Locate the cell with the specified text and output its (x, y) center coordinate. 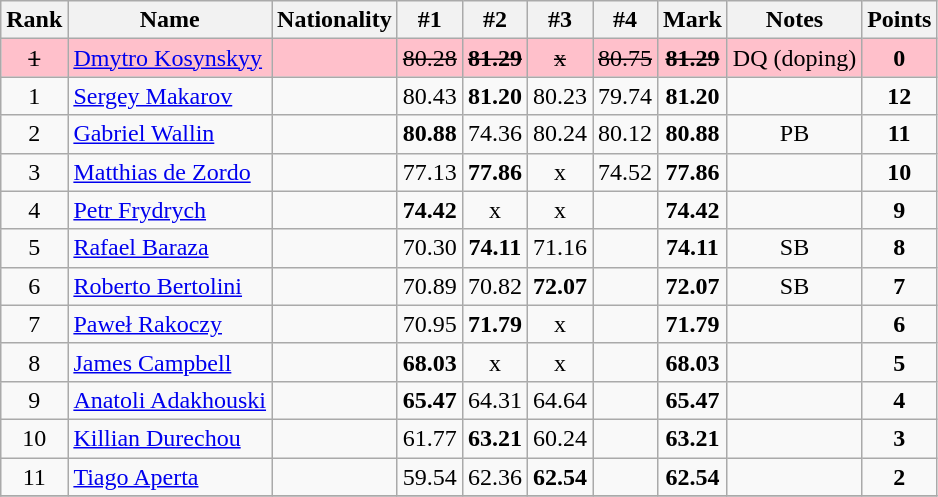
Paweł Rakoczy (170, 324)
PB (794, 134)
#4 (624, 20)
70.30 (430, 248)
62.36 (494, 477)
64.31 (494, 400)
77.13 (430, 172)
74.36 (494, 134)
#3 (560, 20)
Notes (794, 20)
12 (900, 96)
Nationality (335, 20)
Points (900, 20)
Roberto Bertolini (170, 286)
70.89 (430, 286)
Dmytro Kosynskyy (170, 58)
70.95 (430, 324)
0 (900, 58)
70.82 (494, 286)
79.74 (624, 96)
80.43 (430, 96)
Rank (34, 20)
Killian Durechou (170, 438)
80.28 (430, 58)
80.12 (624, 134)
Gabriel Wallin (170, 134)
80.75 (624, 58)
#2 (494, 20)
80.23 (560, 96)
74.52 (624, 172)
64.64 (560, 400)
Sergey Makarov (170, 96)
Name (170, 20)
71.16 (560, 248)
Petr Frydrych (170, 210)
61.77 (430, 438)
Mark (693, 20)
80.24 (560, 134)
Tiago Aperta (170, 477)
Rafael Baraza (170, 248)
Matthias de Zordo (170, 172)
59.54 (430, 477)
James Campbell (170, 362)
60.24 (560, 438)
DQ (doping) (794, 58)
Anatoli Adakhouski (170, 400)
#1 (430, 20)
